Provide the [x, y] coordinate of the cell's center where the given text is located.  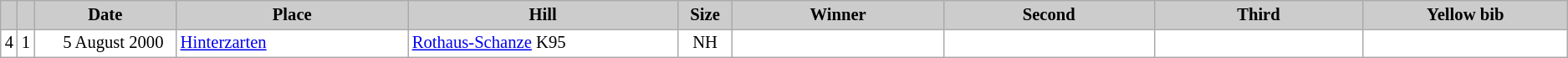
Second [1049, 14]
5 August 2000 [105, 43]
Hinterzarten [293, 43]
Rothaus-Schanze K95 [543, 43]
Place [293, 14]
Hill [543, 14]
4 [9, 43]
Yellow bib [1465, 14]
Third [1259, 14]
Size [705, 14]
Date [105, 14]
NH [705, 43]
Winner [838, 14]
1 [26, 43]
